Output the [x, y] coordinate of the center of the cell containing the given text.  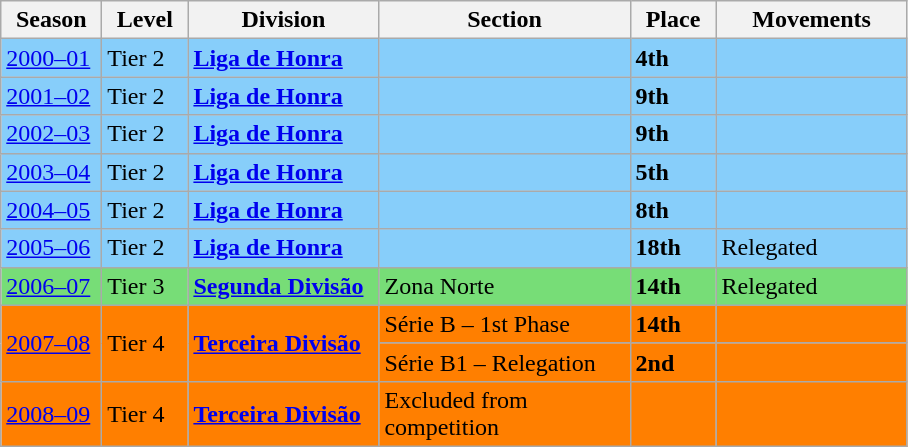
Segunda Divisão [284, 286]
Place [673, 20]
Season [52, 20]
18th [673, 248]
Série B – 1st Phase [504, 324]
Série B1 – Relegation [504, 362]
5th [673, 172]
8th [673, 210]
Zona Norte [504, 286]
2000–01 [52, 58]
Division [284, 20]
2nd [673, 362]
2007–08 [52, 343]
4th [673, 58]
Level [145, 20]
Tier 3 [145, 286]
2004–05 [52, 210]
2002–03 [52, 134]
Section [504, 20]
2003–04 [52, 172]
2001–02 [52, 96]
Movements [812, 20]
2006–07 [52, 286]
2008–09 [52, 414]
Excluded from competition [504, 414]
2005–06 [52, 248]
